Determine the (x, y) coordinate at the center of the cell enclosing the given text.  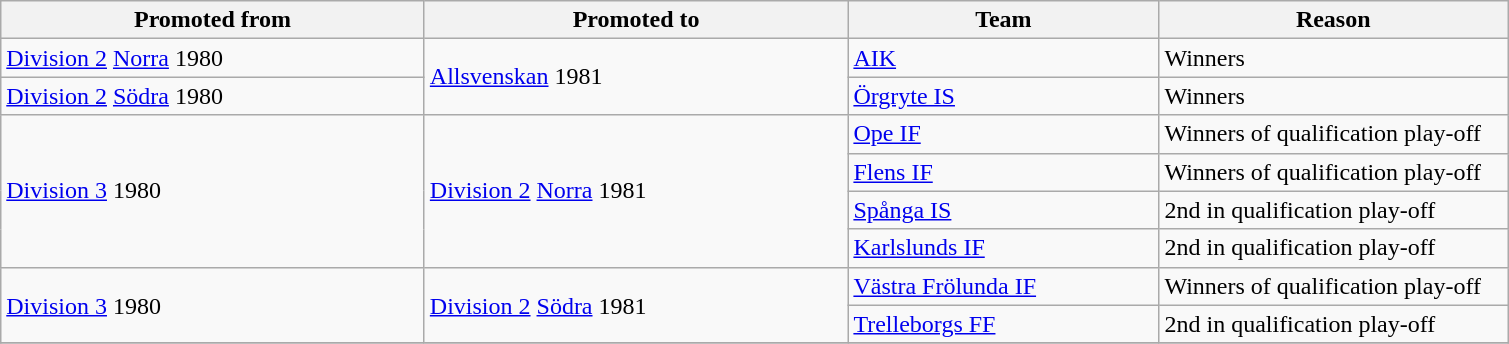
Allsvenskan 1981 (636, 77)
Örgryte IS (1004, 96)
Spånga IS (1004, 210)
Flens IF (1004, 172)
Karlslunds IF (1004, 248)
Division 2 Norra 1980 (213, 58)
Division 2 Södra 1980 (213, 96)
Västra Frölunda IF (1004, 286)
Division 2 Norra 1981 (636, 191)
Promoted from (213, 20)
Promoted to (636, 20)
Reason (1334, 20)
Ope IF (1004, 134)
Division 2 Södra 1981 (636, 305)
AIK (1004, 58)
Team (1004, 20)
Trelleborgs FF (1004, 324)
